Detect which cell encompasses the target text, then output its (x, y) center coordinate. 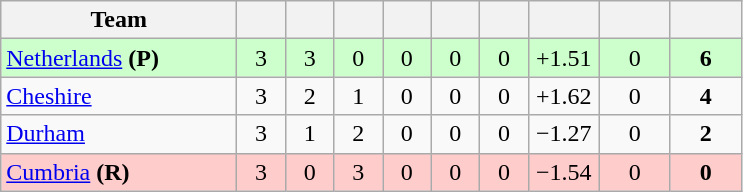
Cheshire (119, 96)
−1.54 (564, 172)
6 (706, 58)
Cumbria (R) (119, 172)
4 (706, 96)
+1.62 (564, 96)
+1.51 (564, 58)
Netherlands (P) (119, 58)
Team (119, 20)
Durham (119, 134)
−1.27 (564, 134)
